For the text-containing cell, return its midpoint in [x, y] coordinate format. 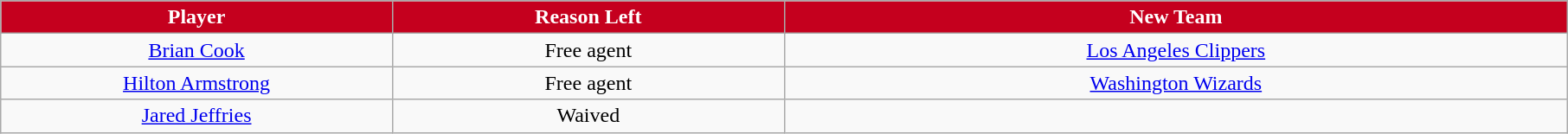
New Team [1175, 17]
Jared Jeffries [197, 116]
Los Angeles Clippers [1175, 50]
Hilton Armstrong [197, 83]
Reason Left [588, 17]
Waived [588, 116]
Brian Cook [197, 50]
Player [197, 17]
Washington Wizards [1175, 83]
